Scan for the cell matching the given text and deliver its (x, y) coordinate at center. 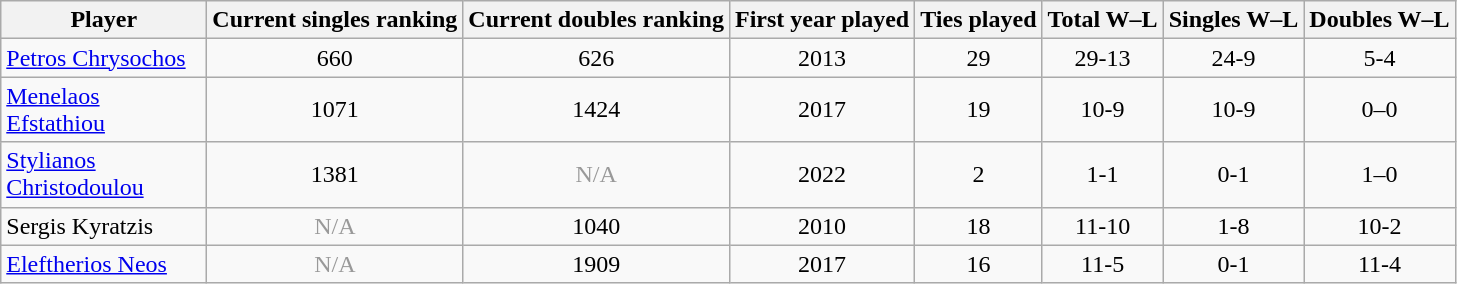
660 (335, 58)
2022 (822, 174)
0–0 (1380, 110)
1381 (335, 174)
1040 (596, 226)
2 (978, 174)
Doubles W–L (1380, 20)
1–0 (1380, 174)
1-1 (1102, 174)
29 (978, 58)
1071 (335, 110)
19 (978, 110)
Eleftherios Neos (104, 264)
Singles W–L (1234, 20)
Current doubles ranking (596, 20)
11-4 (1380, 264)
24-9 (1234, 58)
626 (596, 58)
Total W–L (1102, 20)
11-5 (1102, 264)
Current singles ranking (335, 20)
16 (978, 264)
Stylianos Christodoulou (104, 174)
1-8 (1234, 226)
First year played (822, 20)
5-4 (1380, 58)
11-10 (1102, 226)
29-13 (1102, 58)
18 (978, 226)
10-2 (1380, 226)
Petros Chrysochos (104, 58)
Ties played (978, 20)
1424 (596, 110)
1909 (596, 264)
2013 (822, 58)
Player (104, 20)
Menelaos Efstathiou (104, 110)
Sergis Kyratzis (104, 226)
2010 (822, 226)
